Pinpoint the cell where the given text exists, returning its (X, Y) midpoint coordinate. 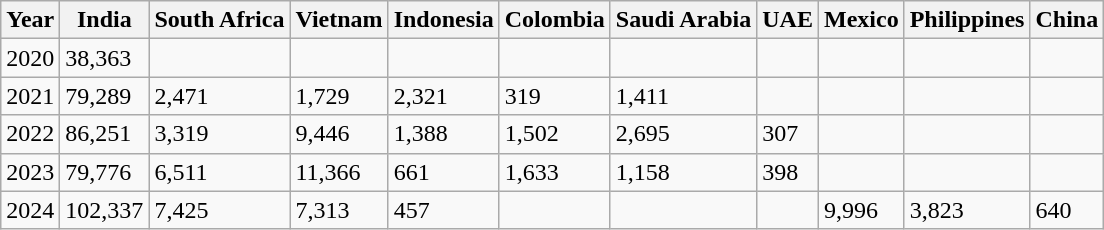
Vietnam (339, 20)
2024 (30, 210)
11,366 (339, 172)
6,511 (220, 172)
Year (30, 20)
2,321 (444, 96)
79,776 (104, 172)
1,411 (683, 96)
1,388 (444, 134)
UAE (788, 20)
Philippines (967, 20)
Saudi Arabia (683, 20)
307 (788, 134)
9,996 (861, 210)
86,251 (104, 134)
1,633 (554, 172)
2021 (30, 96)
38,363 (104, 58)
China (1067, 20)
Indonesia (444, 20)
2,471 (220, 96)
1,158 (683, 172)
9,446 (339, 134)
661 (444, 172)
2023 (30, 172)
457 (444, 210)
2020 (30, 58)
India (104, 20)
2,695 (683, 134)
640 (1067, 210)
7,425 (220, 210)
319 (554, 96)
102,337 (104, 210)
Mexico (861, 20)
7,313 (339, 210)
2022 (30, 134)
3,823 (967, 210)
Colombia (554, 20)
3,319 (220, 134)
South Africa (220, 20)
1,502 (554, 134)
79,289 (104, 96)
398 (788, 172)
1,729 (339, 96)
